Pinpoint the cell where the given text exists, returning its (X, Y) midpoint coordinate. 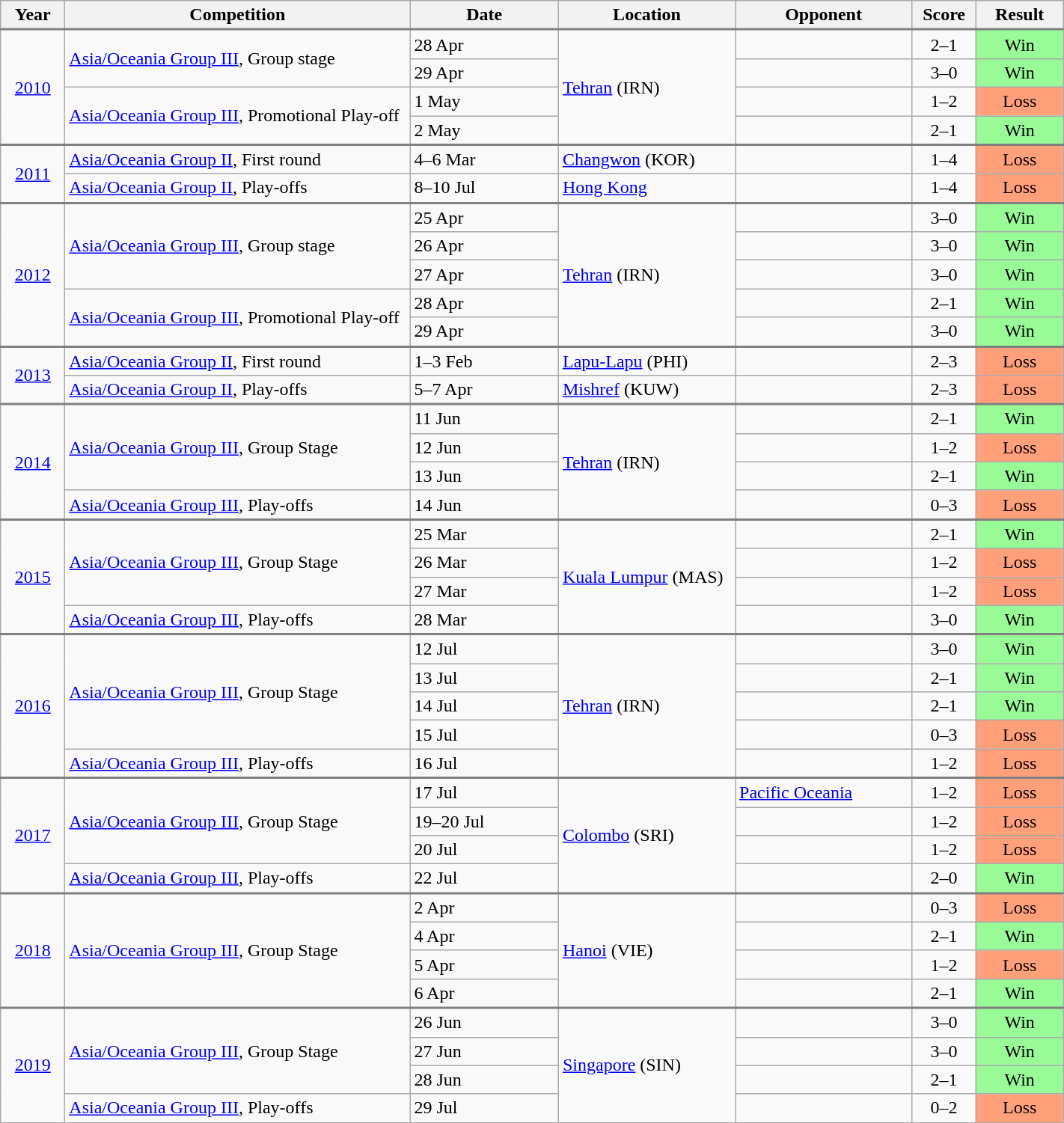
2012 (33, 275)
14 Jun (485, 504)
27 Mar (485, 591)
Opponent (823, 15)
2018 (33, 950)
2014 (33, 462)
2010 (33, 88)
2015 (33, 577)
25 Apr (485, 217)
5–7 Apr (485, 391)
8–10 Jul (485, 189)
2011 (33, 174)
4 Apr (485, 936)
2 May (485, 130)
2 Apr (485, 907)
Changwon (KOR) (646, 159)
28 Jun (485, 1080)
Kuala Lumpur (MAS) (646, 577)
26 Apr (485, 246)
2016 (33, 706)
12 Jul (485, 649)
13 Jul (485, 678)
16 Jul (485, 763)
26 Jun (485, 1022)
Date (485, 15)
22 Jul (485, 878)
2017 (33, 836)
Hanoi (VIE) (646, 950)
Result (1020, 15)
Colombo (SRI) (646, 836)
29 Jul (485, 1108)
14 Jul (485, 706)
27 Apr (485, 275)
27 Jun (485, 1051)
Score (944, 15)
15 Jul (485, 735)
1 May (485, 101)
Competition (238, 15)
2013 (33, 376)
11 Jun (485, 419)
4–6 Mar (485, 159)
25 Mar (485, 534)
19–20 Jul (485, 821)
26 Mar (485, 563)
Hong Kong (646, 189)
Year (33, 15)
17 Jul (485, 793)
2019 (33, 1065)
5 Apr (485, 964)
Mishref (KUW) (646, 391)
0–2 (944, 1108)
2–0 (944, 878)
6 Apr (485, 994)
13 Jun (485, 476)
12 Jun (485, 447)
Lapu-Lapu (PHI) (646, 361)
Location (646, 15)
28 Mar (485, 619)
1–3 Feb (485, 361)
20 Jul (485, 850)
Singapore (SIN) (646, 1065)
Pacific Oceania (823, 793)
